Return the [X, Y] coordinate for the center point of the cell that contains the specified text.  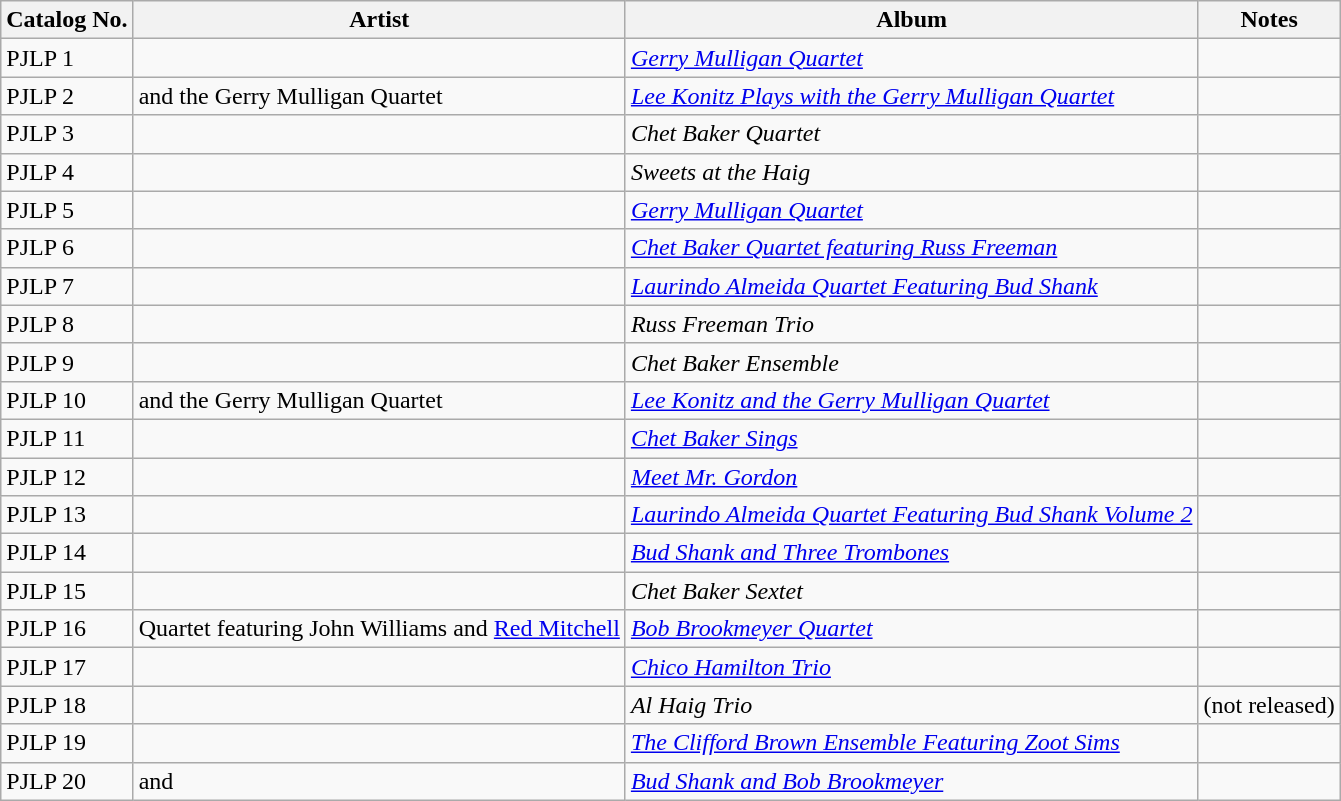
(not released) [1269, 705]
Meet Mr. Gordon [912, 477]
Artist [379, 20]
Al Haig Trio [912, 705]
PJLP 3 [67, 134]
The Clifford Brown Ensemble Featuring Zoot Sims [912, 743]
PJLP 17 [67, 667]
Chet Baker Quartet [912, 134]
Russ Freeman Trio [912, 324]
Chet Baker Sextet [912, 591]
Catalog No. [67, 20]
Lee Konitz Plays with the Gerry Mulligan Quartet [912, 96]
PJLP 11 [67, 438]
PJLP 4 [67, 172]
PJLP 12 [67, 477]
PJLP 1 [67, 58]
and [379, 781]
PJLP 10 [67, 400]
PJLP 9 [67, 362]
Quartet featuring John Williams and Red Mitchell [379, 629]
PJLP 2 [67, 96]
Laurindo Almeida Quartet Featuring Bud Shank [912, 286]
Bud Shank and Three Trombones [912, 553]
Notes [1269, 20]
PJLP 15 [67, 591]
PJLP 6 [67, 248]
Chet Baker Sings [912, 438]
Laurindo Almeida Quartet Featuring Bud Shank Volume 2 [912, 515]
PJLP 13 [67, 515]
Sweets at the Haig [912, 172]
Bob Brookmeyer Quartet [912, 629]
Chet Baker Ensemble [912, 362]
Bud Shank and Bob Brookmeyer [912, 781]
Chico Hamilton Trio [912, 667]
Chet Baker Quartet featuring Russ Freeman [912, 248]
Album [912, 20]
PJLP 14 [67, 553]
PJLP 16 [67, 629]
PJLP 20 [67, 781]
Lee Konitz and the Gerry Mulligan Quartet [912, 400]
PJLP 8 [67, 324]
PJLP 19 [67, 743]
PJLP 18 [67, 705]
PJLP 5 [67, 210]
PJLP 7 [67, 286]
